For the text-containing cell, return its midpoint in [X, Y] coordinate format. 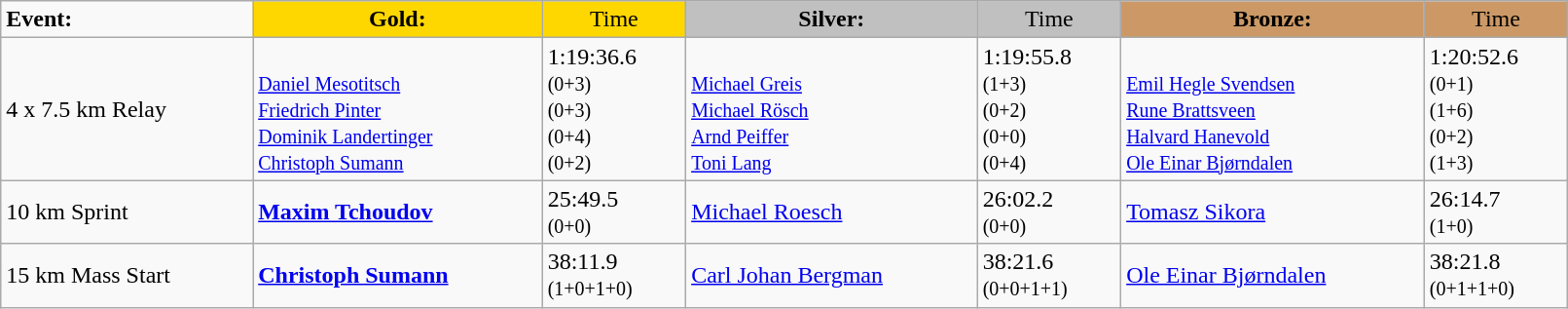
Daniel MesotitschFriedrich PinterDominik LandertingerChristoph Sumann [397, 109]
Maxim Tchoudov [397, 212]
1:19:36.6(0+3)(0+3)(0+4)(0+2) [613, 109]
26:02.2(0+0) [1049, 212]
4 x 7.5 km Relay [127, 109]
Michael Roesch [832, 212]
1:19:55.8(1+3)(0+2)(0+0)(0+4) [1049, 109]
Carl Johan Bergman [832, 275]
25:49.5(0+0) [613, 212]
Christoph Sumann [397, 275]
Event: [127, 19]
38:21.8(0+1+1+0) [1496, 275]
10 km Sprint [127, 212]
38:21.6(0+0+1+1) [1049, 275]
1:20:52.6(0+1)(1+6)(0+2)(1+3) [1496, 109]
Silver: [832, 19]
Bronze: [1273, 19]
15 km Mass Start [127, 275]
38:11.9(1+0+1+0) [613, 275]
Gold: [397, 19]
Michael GreisMichael RöschArnd PeifferToni Lang [832, 109]
Ole Einar Bjørndalen [1273, 275]
Tomasz Sikora [1273, 212]
Emil Hegle SvendsenRune BrattsveenHalvard HanevoldOle Einar Bjørndalen [1273, 109]
26:14.7(1+0) [1496, 212]
